Pinpoint the cell where the given text exists, returning its (x, y) midpoint coordinate. 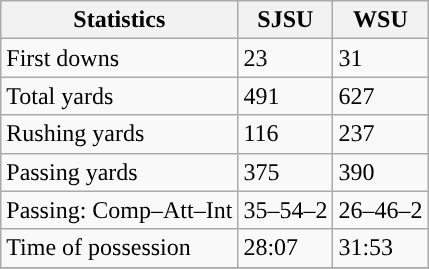
31 (380, 58)
491 (286, 96)
237 (380, 134)
Statistics (120, 20)
26–46–2 (380, 210)
23 (286, 58)
31:53 (380, 248)
116 (286, 134)
Passing: Comp–Att–Int (120, 210)
Rushing yards (120, 134)
35–54–2 (286, 210)
28:07 (286, 248)
First downs (120, 58)
Time of possession (120, 248)
Passing yards (120, 172)
375 (286, 172)
WSU (380, 20)
SJSU (286, 20)
Total yards (120, 96)
390 (380, 172)
627 (380, 96)
